Determine the [x, y] coordinate at the center of the cell enclosing the given text.  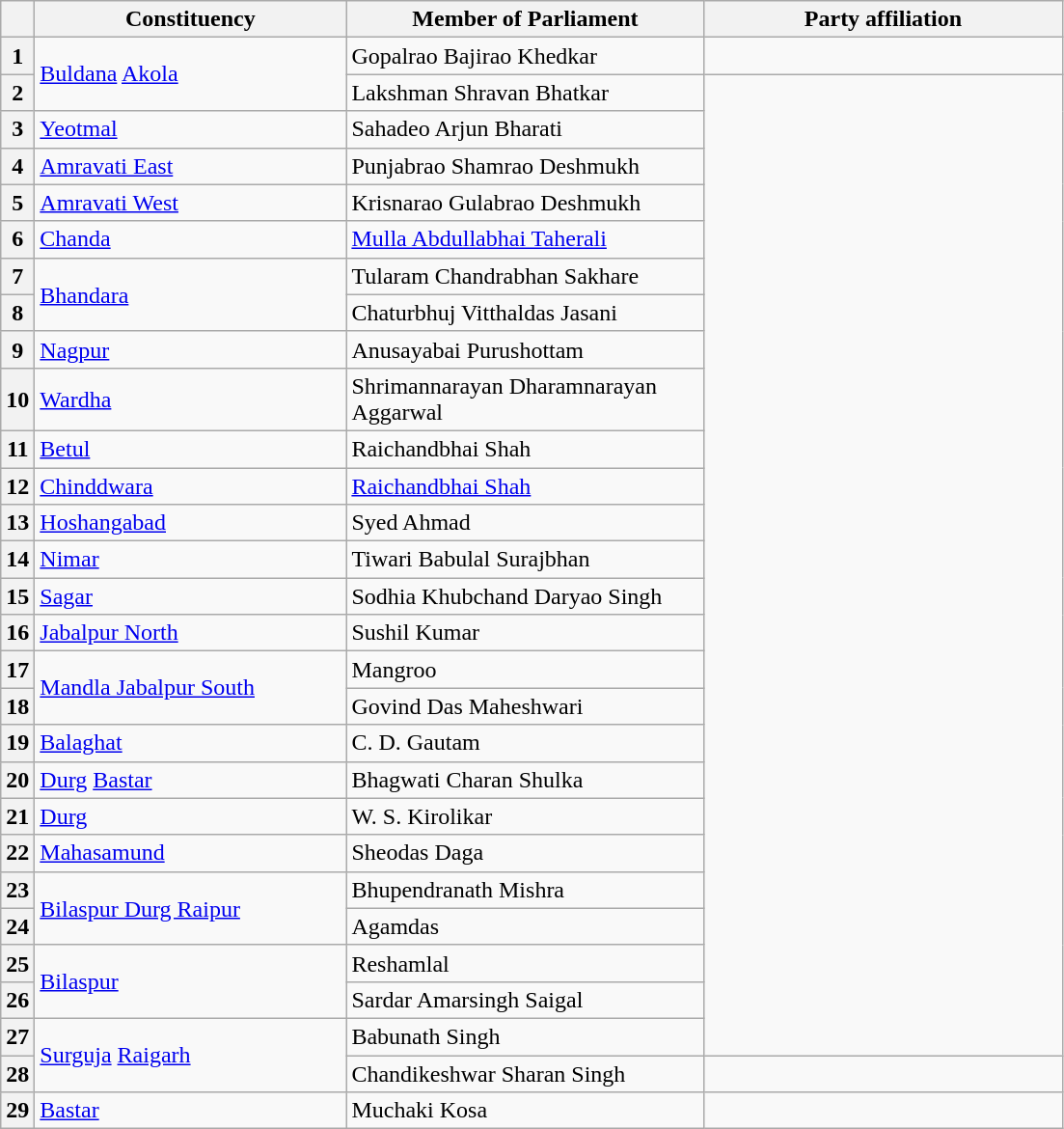
4 [17, 166]
22 [17, 853]
27 [17, 1036]
20 [17, 780]
Bilaspur [191, 981]
28 [17, 1074]
Durg Bastar [191, 780]
Balaghat [191, 743]
Anusayabai Purushottam [525, 349]
15 [17, 596]
26 [17, 1000]
6 [17, 239]
C. D. Gautam [525, 743]
12 [17, 485]
Sheodas Daga [525, 853]
Bilaspur Durg Raipur [191, 908]
13 [17, 523]
Mahasamund [191, 853]
Mulla Abdullabhai Taherali [525, 239]
Member of Parliament [525, 19]
Hoshangabad [191, 523]
Bastar [191, 1111]
Party affiliation [884, 19]
Sodhia Khubchand Daryao Singh [525, 596]
10 [17, 399]
24 [17, 926]
Nimar [191, 560]
Muchaki Kosa [525, 1111]
Mangroo [525, 670]
21 [17, 816]
Sardar Amarsingh Saigal [525, 1000]
Sagar [191, 596]
1 [17, 56]
Agamdas [525, 926]
3 [17, 129]
Surguja Raigarh [191, 1055]
Chaturbhuj Vitthaldas Jasani [525, 313]
Gopalrao Bajirao Khedkar [525, 56]
5 [17, 203]
Punjabrao Shamrao Deshmukh [525, 166]
Bhupendranath Mishra [525, 890]
11 [17, 449]
Lakshman Shravan Bhatkar [525, 93]
Wardha [191, 399]
Syed Ahmad [525, 523]
Yeotmal [191, 129]
Constituency [191, 19]
Sahadeo Arjun Bharati [525, 129]
Mandla Jabalpur South [191, 688]
Bhagwati Charan Shulka [525, 780]
Shrimannarayan Dharamnarayan Aggarwal [525, 399]
Jabalpur North [191, 633]
Krisnarao Gulabrao Deshmukh [525, 203]
8 [17, 313]
19 [17, 743]
9 [17, 349]
Chinddwara [191, 485]
Tiwari Babulal Surajbhan [525, 560]
Buldana Akola [191, 74]
29 [17, 1111]
Amravati West [191, 203]
23 [17, 890]
Betul [191, 449]
Babunath Singh [525, 1036]
Amravati East [191, 166]
Chanda [191, 239]
18 [17, 706]
Nagpur [191, 349]
7 [17, 276]
2 [17, 93]
Tularam Chandrabhan Sakhare [525, 276]
Durg [191, 816]
14 [17, 560]
25 [17, 963]
Sushil Kumar [525, 633]
W. S. Kirolikar [525, 816]
Reshamlal [525, 963]
17 [17, 670]
Govind Das Maheshwari [525, 706]
16 [17, 633]
Bhandara [191, 294]
Chandikeshwar Sharan Singh [525, 1074]
